Capture the cell that displays the provided text and extract its [x, y] central coordinate. 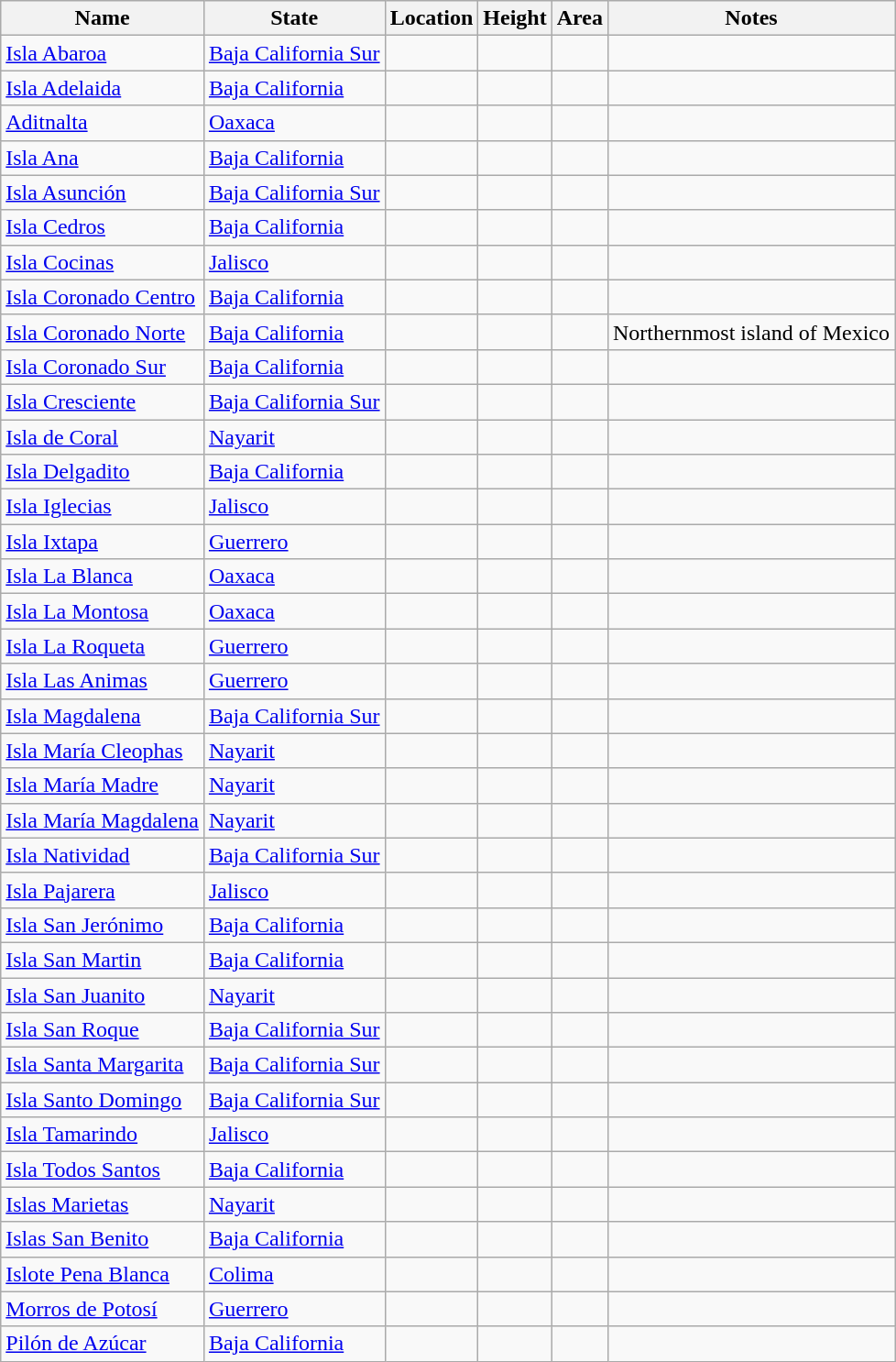
Isla María Cleophas [103, 751]
Name [103, 18]
Isla Natividad [103, 855]
Isla San Roque [103, 1030]
Islas Marietas [103, 1204]
Morros de Potosí [103, 1309]
Isla Las Animas [103, 681]
Isla Coronado Centro [103, 297]
Isla San Martin [103, 960]
Isla Coronado Norte [103, 332]
Notes [751, 18]
Isla Abaroa [103, 53]
Isla La Blanca [103, 577]
Isla Adelaida [103, 88]
Isla Ixtapa [103, 542]
Isla Coronado Sur [103, 367]
Location [432, 18]
State [294, 18]
Aditnalta [103, 123]
Isla Santa Margarita [103, 1065]
Isla de Coral [103, 437]
Isla Tamarindo [103, 1135]
Isla Cresciente [103, 401]
Islas San Benito [103, 1239]
Isla Todos Santos [103, 1170]
Isla María Magdalena [103, 820]
Isla Pajarera [103, 890]
Isla Asunción [103, 192]
Isla Cocinas [103, 262]
Isla La Roqueta [103, 646]
Height [515, 18]
Isla Cedros [103, 227]
Area [579, 18]
Isla San Jerónimo [103, 925]
Isla Delgadito [103, 472]
Isla Ana [103, 158]
Colima [294, 1274]
Northernmost island of Mexico [751, 332]
Isla San Juanito [103, 994]
Isla María Madre [103, 785]
Pilón de Azúcar [103, 1344]
Islote Pena Blanca [103, 1274]
Isla Magdalena [103, 716]
Isla La Montosa [103, 611]
Isla Iglecias [103, 507]
Isla Santo Domingo [103, 1100]
